Extract the (X, Y) coordinate from the center of the cell holding the provided text.  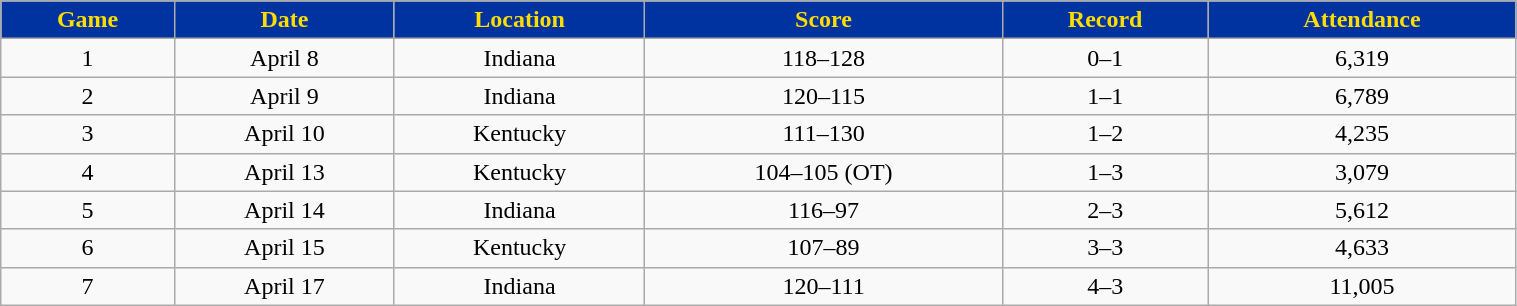
3 (88, 134)
1 (88, 58)
118–128 (824, 58)
5,612 (1362, 210)
Score (824, 20)
Location (519, 20)
2–3 (1105, 210)
Game (88, 20)
120–115 (824, 96)
3–3 (1105, 248)
Date (284, 20)
107–89 (824, 248)
11,005 (1362, 286)
120–111 (824, 286)
0–1 (1105, 58)
111–130 (824, 134)
104–105 (OT) (824, 172)
116–97 (824, 210)
6,319 (1362, 58)
4 (88, 172)
4,633 (1362, 248)
4,235 (1362, 134)
April 17 (284, 286)
4–3 (1105, 286)
5 (88, 210)
3,079 (1362, 172)
April 9 (284, 96)
1–1 (1105, 96)
2 (88, 96)
1–2 (1105, 134)
April 8 (284, 58)
7 (88, 286)
6,789 (1362, 96)
Attendance (1362, 20)
April 15 (284, 248)
1–3 (1105, 172)
April 10 (284, 134)
April 14 (284, 210)
6 (88, 248)
April 13 (284, 172)
Record (1105, 20)
